Extract the (X, Y) coordinate from the center of the cell holding the provided text.  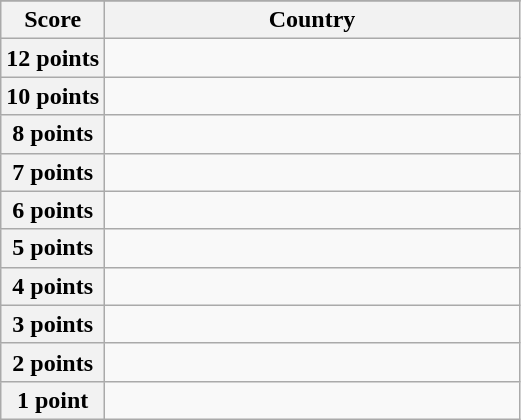
7 points (53, 172)
12 points (53, 58)
10 points (53, 96)
Country (312, 20)
4 points (53, 286)
2 points (53, 362)
3 points (53, 324)
Score (53, 20)
6 points (53, 210)
5 points (53, 248)
1 point (53, 400)
8 points (53, 134)
